For the text-containing cell, return its midpoint in [x, y] coordinate format. 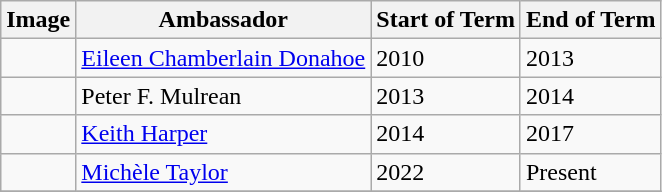
End of Term [590, 20]
Image [38, 20]
Ambassador [224, 20]
Michèle Taylor [224, 172]
Eileen Chamberlain Donahoe [224, 58]
Peter F. Mulrean [224, 96]
2022 [446, 172]
2017 [590, 134]
Present [590, 172]
Start of Term [446, 20]
Keith Harper [224, 134]
2010 [446, 58]
